Identify which cell holds the provided text, then report its [x, y] central coordinate. 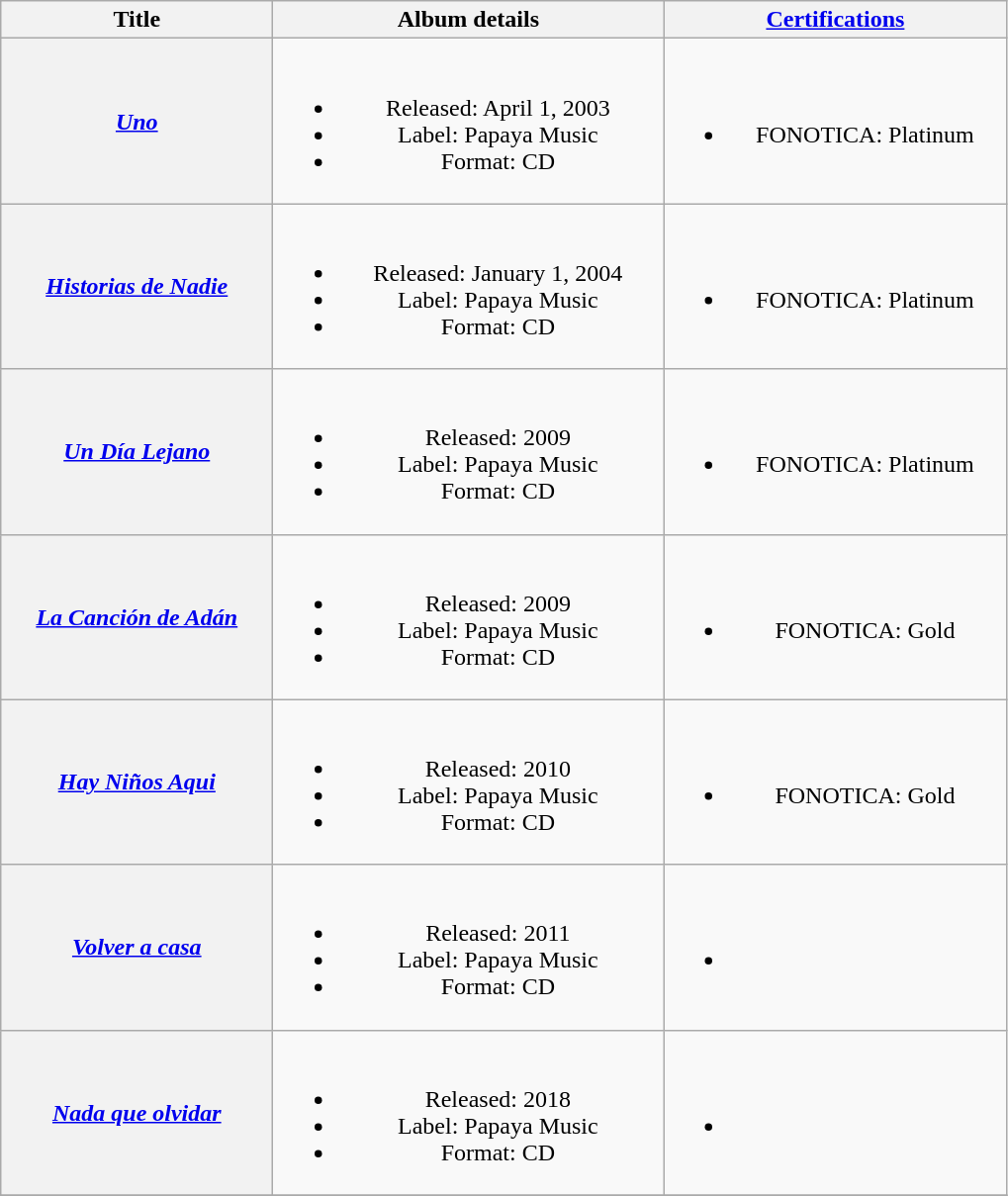
Released: 2011Label: Papaya MusicFormat: CD [469, 948]
Released: 2018Label: Papaya MusicFormat: CD [469, 1112]
Hay Niños Aqui [137, 782]
Title [137, 20]
Volver a casa [137, 948]
La Canción de Adán [137, 617]
Un Día Lejano [137, 451]
Uno [137, 121]
Released: 2010Label: Papaya MusicFormat: CD [469, 782]
Certifications [835, 20]
Album details [469, 20]
Nada que olvidar [137, 1112]
Released: January 1, 2004Label: Papaya MusicFormat: CD [469, 287]
Released: April 1, 2003Label: Papaya MusicFormat: CD [469, 121]
Historias de Nadie [137, 287]
